Locate the cell with the specified text and output its (x, y) center coordinate. 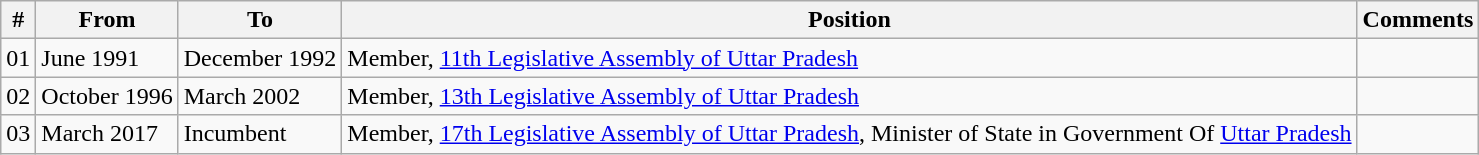
From (107, 20)
Comments (1418, 20)
October 1996 (107, 96)
Member, 17th Legislative Assembly of Uttar Pradesh, Minister of State in Government Of Uttar Pradesh (850, 134)
Position (850, 20)
02 (18, 96)
# (18, 20)
Member, 13th Legislative Assembly of Uttar Pradesh (850, 96)
March 2002 (260, 96)
June 1991 (107, 58)
December 1992 (260, 58)
Incumbent (260, 134)
March 2017 (107, 134)
Member, 11th Legislative Assembly of Uttar Pradesh (850, 58)
To (260, 20)
03 (18, 134)
01 (18, 58)
